From the cell containing the given text, extract its center point as (X, Y) coordinate. 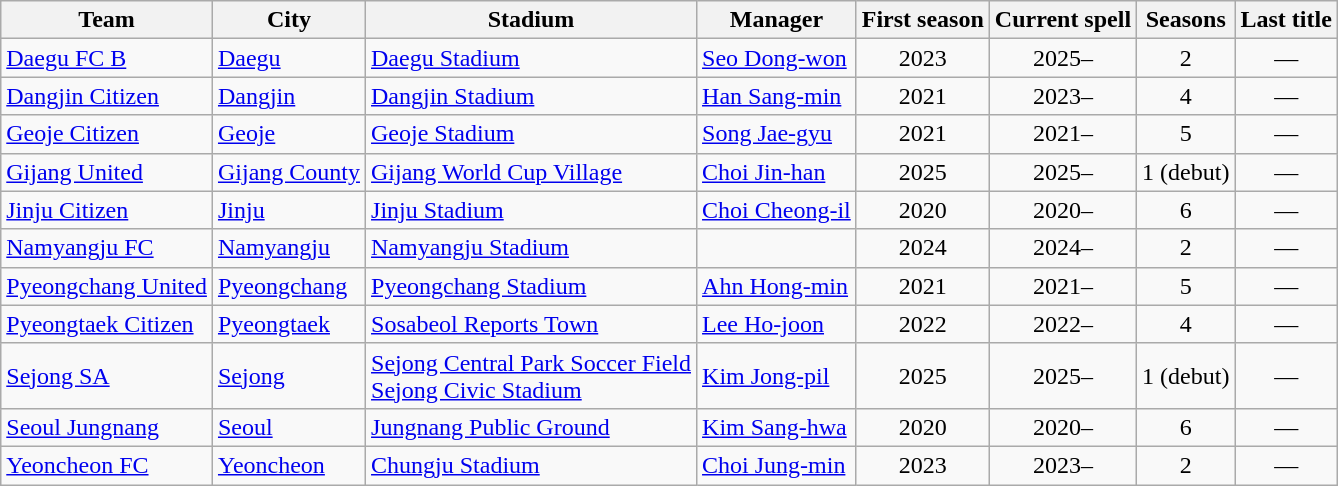
Manager (777, 20)
Sejong SA (107, 376)
Current spell (1062, 20)
Geoje (288, 134)
Jungnang Public Ground (532, 427)
City (288, 20)
Daegu Stadium (532, 58)
Dangjin (288, 96)
Pyeongchang United (107, 286)
Namyangju (288, 248)
Seoul Jungnang (107, 427)
2022 (922, 324)
Geoje Citizen (107, 134)
Seasons (1186, 20)
Sejong (288, 376)
Yeoncheon FC (107, 465)
Team (107, 20)
Gijang World Cup Village (532, 172)
2022– (1062, 324)
Namyangju FC (107, 248)
Han Sang-min (777, 96)
Stadium (532, 20)
Seoul (288, 427)
Dangjin Citizen (107, 96)
Ahn Hong-min (777, 286)
Pyeongtaek Citizen (107, 324)
Seo Dong-won (777, 58)
Chungju Stadium (532, 465)
Sosabeol Reports Town (532, 324)
Lee Ho-joon (777, 324)
Jinju Stadium (532, 210)
Choi Jung-min (777, 465)
Last title (1286, 20)
Namyangju Stadium (532, 248)
Kim Sang-hwa (777, 427)
Jinju Citizen (107, 210)
Pyeongchang Stadium (532, 286)
Daegu FC B (107, 58)
Dangjin Stadium (532, 96)
Pyeongtaek (288, 324)
Jinju (288, 210)
2024 (922, 248)
2024– (1062, 248)
First season (922, 20)
Gijang County (288, 172)
Daegu (288, 58)
Kim Jong-pil (777, 376)
Sejong Central Park Soccer FieldSejong Civic Stadium (532, 376)
Choi Jin-han (777, 172)
Gijang United (107, 172)
Yeoncheon (288, 465)
Pyeongchang (288, 286)
Choi Cheong-il (777, 210)
Geoje Stadium (532, 134)
Song Jae-gyu (777, 134)
